Find where the given text appears and provide that cell's center as (X, Y) coordinate. 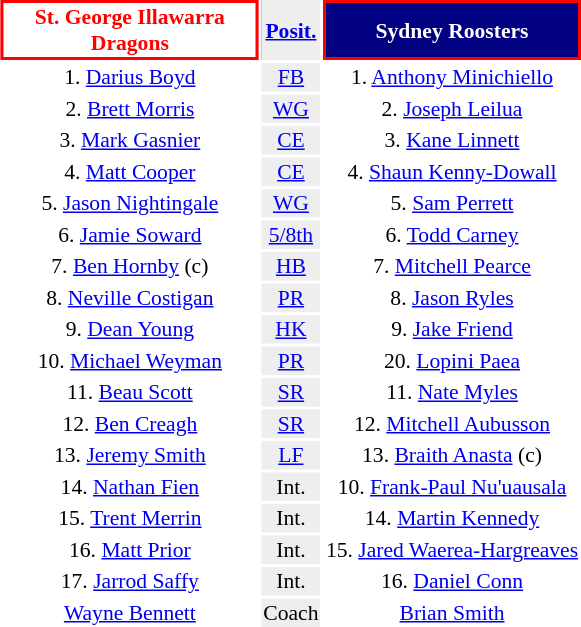
2. Brett Morris (130, 108)
16. Daniel Conn (452, 581)
Brian Smith (452, 612)
10. Frank-Paul Nu'uausala (452, 486)
5. Jason Nightingale (130, 203)
HB (291, 266)
3. Mark Gasnier (130, 140)
Posit. (291, 30)
4. Matt Cooper (130, 172)
15. Jared Waerea-Hargreaves (452, 550)
HK (291, 329)
12. Ben Creagh (130, 424)
14. Martin Kennedy (452, 518)
11. Beau Scott (130, 392)
4. Shaun Kenny-Dowall (452, 172)
17. Jarrod Saffy (130, 581)
5/8th (291, 234)
13. Jeremy Smith (130, 455)
1. Anthony Minichiello (452, 77)
20. Lopini Paea (452, 360)
10. Michael Weyman (130, 360)
1. Darius Boyd (130, 77)
12. Mitchell Aubusson (452, 424)
15. Trent Merrin (130, 518)
7. Ben Hornby (c) (130, 266)
11. Nate Myles (452, 392)
8. Neville Costigan (130, 298)
Wayne Bennett (130, 612)
6. Jamie Soward (130, 234)
9. Jake Friend (452, 329)
LF (291, 455)
Sydney Roosters (452, 30)
St. George IllawarraDragons (130, 30)
Coach (291, 612)
2. Joseph Leilua (452, 108)
9. Dean Young (130, 329)
6. Todd Carney (452, 234)
14. Nathan Fien (130, 486)
5. Sam Perrett (452, 203)
13. Braith Anasta (c) (452, 455)
8. Jason Ryles (452, 298)
3. Kane Linnett (452, 140)
16. Matt Prior (130, 550)
FB (291, 77)
7. Mitchell Pearce (452, 266)
